Return the [X, Y] coordinate for the center point of the cell that contains the specified text.  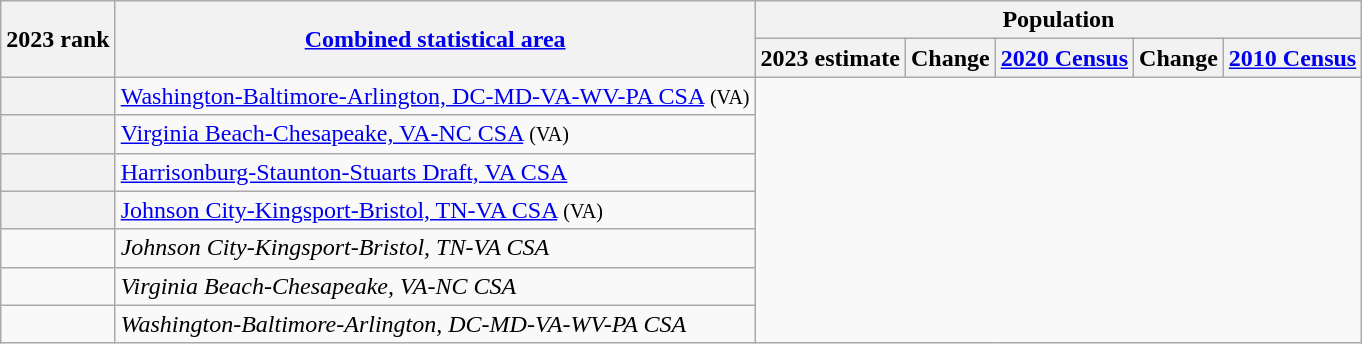
2010 Census [1292, 58]
Washington-Baltimore-Arlington, DC-MD-VA-WV-PA CSA [435, 324]
Combined statistical area [435, 39]
2020 Census [1064, 58]
Virginia Beach-Chesapeake, VA-NC CSA (VA) [435, 134]
2023 estimate [830, 58]
Virginia Beach-Chesapeake, VA-NC CSA [435, 286]
2023 rank [58, 39]
Washington-Baltimore-Arlington, DC-MD-VA-WV-PA CSA (VA) [435, 96]
Population [1058, 20]
Johnson City-Kingsport-Bristol, TN-VA CSA [435, 248]
Harrisonburg-Staunton-Stuarts Draft, VA CSA [435, 172]
Johnson City-Kingsport-Bristol, TN-VA CSA (VA) [435, 210]
